Find where the given text appears and provide that cell's center as (x, y) coordinate. 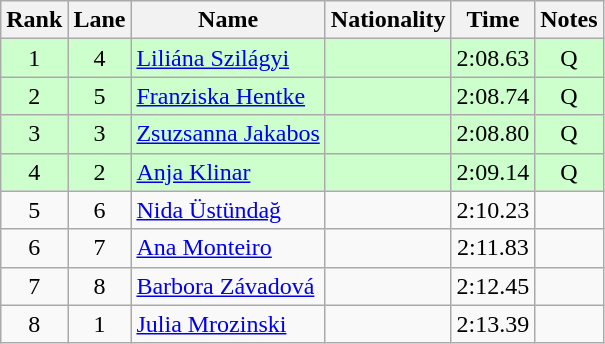
Notes (569, 20)
Anja Klinar (228, 172)
2:08.63 (493, 58)
Barbora Závadová (228, 286)
Nationality (388, 20)
Julia Mrozinski (228, 324)
2:09.14 (493, 172)
2:08.74 (493, 96)
2:13.39 (493, 324)
Lane (100, 20)
Liliána Szilágyi (228, 58)
Ana Monteiro (228, 248)
Rank (34, 20)
Name (228, 20)
2:12.45 (493, 286)
Franziska Hentke (228, 96)
2:11.83 (493, 248)
2:08.80 (493, 134)
Time (493, 20)
Nida Üstündağ (228, 210)
2:10.23 (493, 210)
Zsuzsanna Jakabos (228, 134)
